Return [x, y] of the center of cell containing provided text 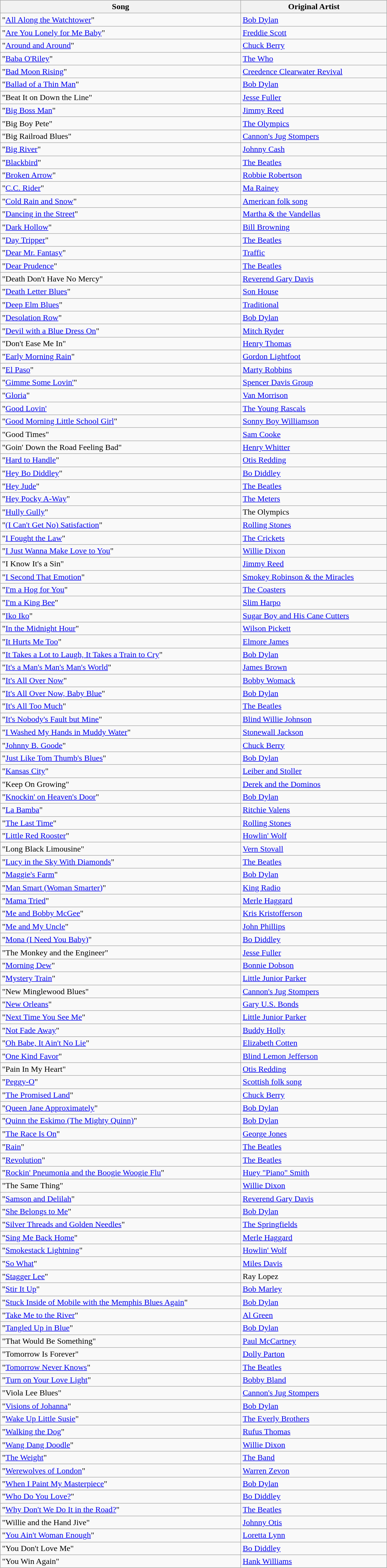
Dolly Parton [314, 1354]
"Dear Mr. Fantasy" [120, 253]
"Rockin' Pneumonia and the Boogie Woogie Flu" [120, 1173]
Traditional [314, 305]
"Who Do You Love?" [120, 1497]
John Phillips [314, 926]
"Death Letter Blues" [120, 292]
"Hully Gully" [120, 512]
"You Ain't Woman Enough" [120, 1535]
Creedence Clearwater Revival [314, 71]
"The Monkey and the Engineer" [120, 952]
"Good Morning Little School Girl" [120, 421]
Bonnie Dobson [314, 965]
"Tomorrow Is Forever" [120, 1354]
"Sing Me Back Home" [120, 1238]
"Stagger Lee" [120, 1276]
Song [120, 7]
"I'm a Hog for You" [120, 590]
"Visions of Johanna" [120, 1406]
Al Green [314, 1315]
"Death Don't Have No Mercy" [120, 279]
"All Along the Watchtower" [120, 20]
Original Artist [314, 7]
"Kansas City" [120, 771]
Johnny Otis [314, 1522]
"Pain In My Heart" [120, 1069]
"It's Nobody's Fault but Mine" [120, 719]
"Man Smart (Woman Smarter)" [120, 888]
"Long Black Limousine" [120, 849]
"Cold Rain and Snow" [120, 201]
American folk song [314, 201]
"The Same Thing" [120, 1185]
"Hey Bo Diddley" [120, 473]
Robbie Robertson [314, 175]
Blind Lemon Jefferson [314, 1056]
"Mona (I Need You Baby)" [120, 939]
James Brown [314, 667]
"Dear Prudence" [120, 266]
Bobby Womack [314, 680]
Kris Kristofferson [314, 914]
Traffic [314, 253]
"Next Time You See Me" [120, 1017]
Spencer Davis Group [314, 383]
"I Know It's a Sin" [120, 564]
"Big Boss Man" [120, 110]
"The Promised Land" [120, 1095]
"So What" [120, 1263]
Henry Whitter [314, 447]
Van Morrison [314, 395]
"I Second That Emotion" [120, 577]
"Desolation Row" [120, 318]
Son House [314, 292]
"Ballad of a Thin Man" [120, 84]
"Me and Bobby McGee" [120, 914]
"I Just Wanna Make Love to You" [120, 551]
Vern Stovall [314, 849]
"El Paso" [120, 369]
"(I Can't Get No) Satisfaction" [120, 525]
"Mama Tried" [120, 901]
Elmore James [314, 642]
"Gloria" [120, 395]
"I'm a King Bee" [120, 603]
"Silver Threads and Golden Needles" [120, 1225]
Rufus Thomas [314, 1432]
"Revolution" [120, 1160]
"Hard to Handle" [120, 460]
"Lucy in the Sky With Diamonds" [120, 862]
Loretta Lynn [314, 1535]
Sugar Boy and His Cane Cutters [314, 616]
"Morning Dew" [120, 965]
"Just Like Tom Thumb's Blues" [120, 758]
"It Hurts Me Too" [120, 642]
King Radio [314, 888]
The Coasters [314, 590]
"Blackbird" [120, 162]
"Stir It Up" [120, 1289]
Sonny Boy Williamson [314, 421]
Stonewall Jackson [314, 732]
"Baba O'Riley" [120, 59]
The Crickets [314, 538]
Ma Rainey [314, 188]
"Not Fade Away" [120, 1030]
"Turn on Your Love Light" [120, 1380]
"It's a Man's Man's Man's World" [120, 667]
"Smokestack Lightning" [120, 1250]
Sam Cooke [314, 434]
"Bad Moon Rising" [120, 71]
"You Win Again" [120, 1561]
"Tomorrow Never Knows" [120, 1367]
"Werewolves of London" [120, 1471]
Buddy Holly [314, 1030]
Huey "Piano" Smith [314, 1173]
The Springfields [314, 1225]
"New Minglewood Blues" [120, 991]
"One Kind Favor" [120, 1056]
"Broken Arrow" [120, 175]
"Stuck Inside of Mobile with the Memphis Blues Again" [120, 1302]
"New Orleans" [120, 1004]
"Goin' Down the Road Feeling Bad" [120, 447]
Smokey Robinson & the Miracles [314, 577]
"That Would Be Something" [120, 1341]
"Peggy-O" [120, 1082]
Elizabeth Cotten [314, 1043]
The Everly Brothers [314, 1419]
"Me and My Uncle" [120, 926]
Bill Browning [314, 227]
"Are You Lonely for Me Baby" [120, 33]
"Willie and the Hand Jive" [120, 1522]
"Good Times" [120, 434]
"Wang Dang Doodle" [120, 1445]
"It's All Over Now" [120, 680]
"La Bamba" [120, 810]
Blind Willie Johnson [314, 719]
"Big Boy Pete" [120, 123]
Freddie Scott [314, 33]
Slim Harpo [314, 603]
"Queen Jane Approximately" [120, 1108]
Derek and the Dominos [314, 784]
"The Last Time" [120, 823]
"Johnny B. Goode" [120, 745]
The Band [314, 1458]
"I Fought the Law" [120, 538]
Leiber and Stoller [314, 771]
"It Takes a Lot to Laugh, It Takes a Train to Cry" [120, 654]
"Early Morning Rain" [120, 356]
The Young Rascals [314, 408]
"When I Paint My Masterpiece" [120, 1484]
Henry Thomas [314, 343]
Marty Robbins [314, 369]
Johnny Cash [314, 149]
"It's All Over Now, Baby Blue" [120, 693]
"I Washed My Hands in Muddy Water" [120, 732]
"The Race Is On" [120, 1134]
"Dancing in the Street" [120, 214]
Bob Marley [314, 1289]
"Hey Jude" [120, 486]
Martha & the Vandellas [314, 214]
"Day Tripper" [120, 240]
"Rain" [120, 1147]
"Big River" [120, 149]
"It's All Too Much" [120, 706]
"Beat It on Down the Line" [120, 97]
"Mystery Train" [120, 978]
Warren Zevon [314, 1471]
Ritchie Valens [314, 810]
Gary U.S. Bonds [314, 1004]
"Wake Up Little Susie" [120, 1419]
"Tangled Up in Blue" [120, 1328]
Scottish folk song [314, 1082]
"Good Lovin' [120, 408]
Miles Davis [314, 1263]
"You Don't Love Me" [120, 1548]
"Devil with a Blue Dress On" [120, 330]
"Samson and Delilah" [120, 1198]
The Who [314, 59]
"Walking the Dog" [120, 1432]
Paul McCartney [314, 1341]
Mitch Ryder [314, 330]
Wilson Pickett [314, 629]
The Meters [314, 499]
Bobby Bland [314, 1380]
"The Weight" [120, 1458]
"Around and Around" [120, 46]
George Jones [314, 1134]
"Big Railroad Blues" [120, 136]
"Take Me to the River" [120, 1315]
"Don't Ease Me In" [120, 343]
"Gimme Some Lovin'" [120, 383]
Gordon Lightfoot [314, 356]
Ray Lopez [314, 1276]
"Dark Hollow" [120, 227]
"Deep Elm Blues" [120, 305]
"Keep On Growing" [120, 784]
"Knockin' on Heaven's Door" [120, 797]
"Oh Babe, It Ain't No Lie" [120, 1043]
"Quinn the Eskimo (The Mighty Quinn)" [120, 1121]
Hank Williams [314, 1561]
"C.C. Rider" [120, 188]
"Viola Lee Blues" [120, 1393]
"Maggie's Farm" [120, 875]
"In the Midnight Hour" [120, 629]
"Iko Iko" [120, 616]
"Why Don't We Do It in the Road?" [120, 1509]
"Hey Pocky A-Way" [120, 499]
"Little Red Rooster" [120, 836]
"She Belongs to Me" [120, 1212]
